Scan for the cell matching the given text and deliver its [X, Y] coordinate at center. 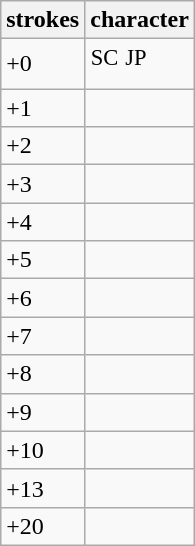
+8 [43, 374]
+9 [43, 412]
+7 [43, 336]
+2 [43, 146]
strokes [43, 20]
SC JP [140, 64]
+3 [43, 184]
+0 [43, 64]
+10 [43, 450]
+6 [43, 298]
+13 [43, 488]
+5 [43, 260]
+20 [43, 526]
character [140, 20]
+4 [43, 222]
+1 [43, 108]
